For the text-containing cell, return its midpoint in [x, y] coordinate format. 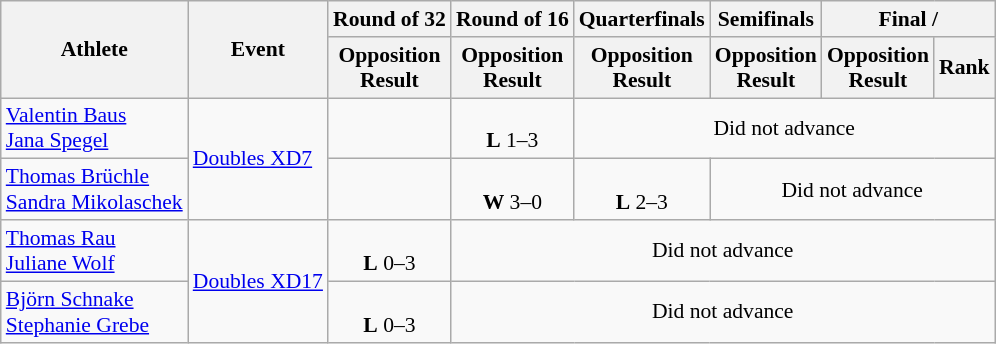
Semifinals [766, 19]
L 1–3 [512, 128]
Valentin BausJana Spegel [94, 128]
Quarterfinals [642, 19]
Thomas BrüchleSandra Mikolaschek [94, 190]
Thomas RauJuliane Wolf [94, 250]
Björn SchnakeStephanie Grebe [94, 312]
Rank [964, 68]
Final / [908, 19]
L 2–3 [642, 190]
Round of 32 [390, 19]
Round of 16 [512, 19]
Doubles XD7 [258, 159]
Doubles XD17 [258, 281]
Event [258, 50]
W 3–0 [512, 190]
Athlete [94, 50]
